Find where the given text appears and provide that cell's center as [X, Y] coordinate. 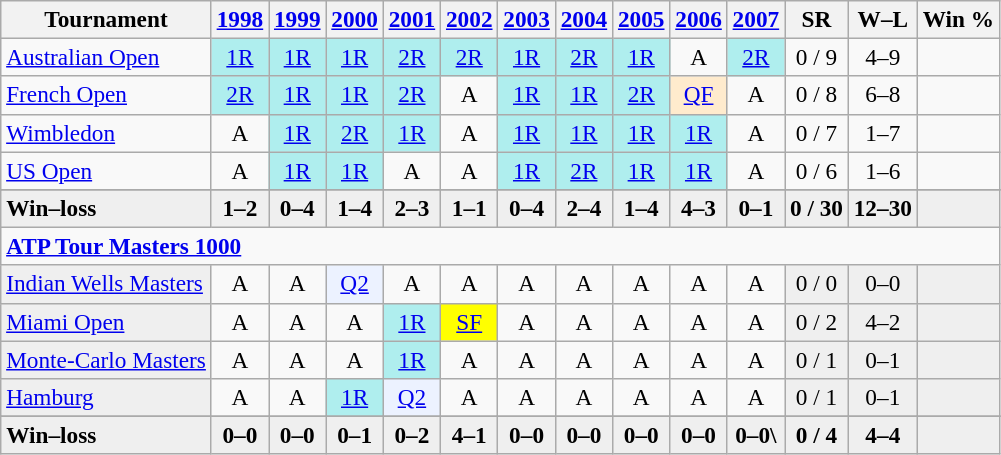
2003 [526, 19]
Monte-Carlo Masters [106, 359]
0 / 4 [817, 435]
US Open [106, 170]
W–L [882, 19]
0–0\ [756, 435]
Miami Open [106, 322]
4–1 [470, 435]
1999 [298, 19]
Hamburg [106, 397]
12–30 [882, 208]
2007 [756, 19]
4–4 [882, 435]
2000 [354, 19]
Win % [958, 19]
Australian Open [106, 57]
2006 [698, 19]
2004 [584, 19]
SF [470, 322]
6–8 [882, 95]
Tournament [106, 19]
Wimbledon [106, 133]
0 / 8 [817, 95]
0 / 9 [817, 57]
0 / 2 [817, 322]
2005 [642, 19]
2002 [470, 19]
2–3 [412, 208]
1998 [240, 19]
French Open [106, 95]
ATP Tour Masters 1000 [500, 246]
2001 [412, 19]
0 / 6 [817, 170]
SR [817, 19]
QF [698, 95]
4–9 [882, 57]
1–6 [882, 170]
0 / 7 [817, 133]
1–7 [882, 133]
0 / 30 [817, 208]
2–4 [584, 208]
1–2 [240, 208]
0–2 [412, 435]
4–2 [882, 322]
4–3 [698, 208]
Indian Wells Masters [106, 284]
1–1 [470, 208]
0 / 0 [817, 284]
